Identify which cell holds the provided text, then report its [X, Y] central coordinate. 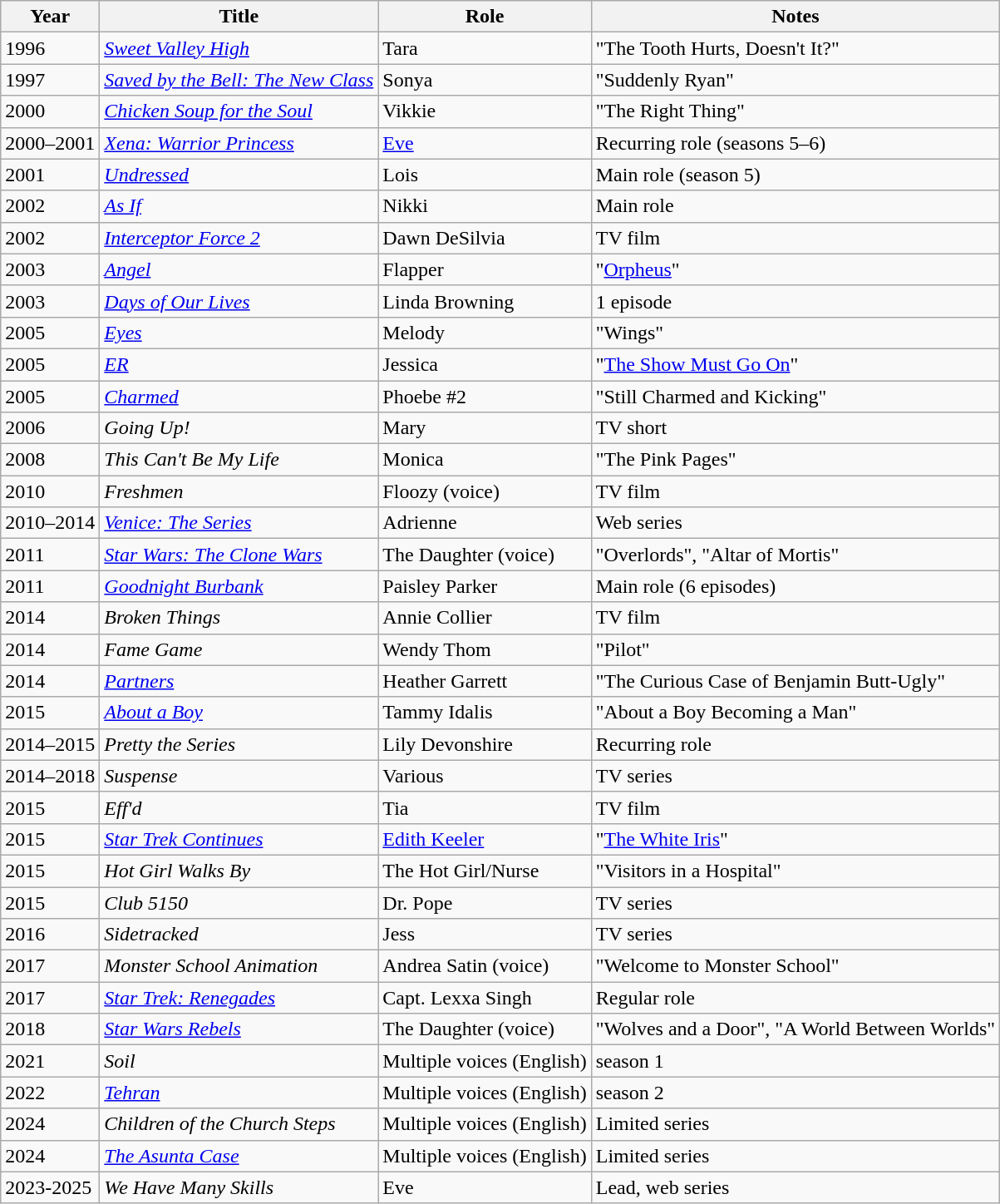
Eyes [239, 333]
Monster School Animation [239, 966]
Nikki [485, 206]
Star Wars Rebels [239, 1029]
Main role [796, 206]
Saved by the Bell: The New Class [239, 80]
The Asunta Case [239, 1156]
Phoebe #2 [485, 397]
"Overlords", "Altar of Mortis" [796, 555]
"The Show Must Go On" [796, 364]
"Welcome to Monster School" [796, 966]
Soil [239, 1061]
Vikkie [485, 111]
"Suddenly Ryan" [796, 80]
Eff'd [239, 807]
Venice: The Series [239, 523]
2022 [50, 1093]
Adrienne [485, 523]
Undressed [239, 175]
Heather Garrett [485, 681]
The Hot Girl/Nurse [485, 871]
Pretty the Series [239, 744]
Jessica [485, 364]
Capt. Lexxa Singh [485, 998]
Sonya [485, 80]
Monica [485, 460]
1997 [50, 80]
2000–2001 [50, 143]
Year [50, 17]
"The Curious Case of Benjamin Butt-Ugly" [796, 681]
Various [485, 776]
Freshmen [239, 491]
"Pilot" [796, 649]
Edith Keeler [485, 839]
"Visitors in a Hospital" [796, 871]
Linda Browning [485, 301]
Tara [485, 48]
"The Pink Pages" [796, 460]
"The Right Thing" [796, 111]
Notes [796, 17]
Jess [485, 935]
Main role (6 episodes) [796, 586]
2023-2025 [50, 1187]
Main role (season 5) [796, 175]
2021 [50, 1061]
Dr. Pope [485, 902]
Interceptor Force 2 [239, 238]
"The White Iris" [796, 839]
Broken Things [239, 618]
ER [239, 364]
Tehran [239, 1093]
Going Up! [239, 428]
Hot Girl Walks By [239, 871]
Regular role [796, 998]
Partners [239, 681]
Star Trek: Renegades [239, 998]
Flapper [485, 269]
Lily Devonshire [485, 744]
Dawn DeSilvia [485, 238]
Fame Game [239, 649]
Sweet Valley High [239, 48]
Goodnight Burbank [239, 586]
Wendy Thom [485, 649]
Recurring role (seasons 5–6) [796, 143]
season 1 [796, 1061]
Title [239, 17]
Lead, web series [796, 1187]
Star Wars: The Clone Wars [239, 555]
Floozy (voice) [485, 491]
Chicken Soup for the Soul [239, 111]
2006 [50, 428]
TV short [796, 428]
Suspense [239, 776]
Charmed [239, 397]
2008 [50, 460]
2016 [50, 935]
Days of Our Lives [239, 301]
We Have Many Skills [239, 1187]
Club 5150 [239, 902]
2001 [50, 175]
"Wings" [796, 333]
season 2 [796, 1093]
2010 [50, 491]
Star Trek Continues [239, 839]
Sidetracked [239, 935]
Recurring role [796, 744]
Web series [796, 523]
Angel [239, 269]
"About a Boy Becoming a Man" [796, 713]
Lois [485, 175]
Mary [485, 428]
2014–2015 [50, 744]
Annie Collier [485, 618]
2018 [50, 1029]
Tammy Idalis [485, 713]
Role [485, 17]
Tia [485, 807]
Children of the Church Steps [239, 1124]
Andrea Satin (voice) [485, 966]
2014–2018 [50, 776]
"Wolves and a Door", "A World Between Worlds" [796, 1029]
1996 [50, 48]
2010–2014 [50, 523]
1 episode [796, 301]
2000 [50, 111]
As If [239, 206]
Melody [485, 333]
"Still Charmed and Kicking" [796, 397]
Xena: Warrior Princess [239, 143]
"Orpheus" [796, 269]
About a Boy [239, 713]
This Can't Be My Life [239, 460]
Paisley Parker [485, 586]
"The Tooth Hurts, Doesn't It?" [796, 48]
